Scan for the cell matching the given text and deliver its [x, y] coordinate at center. 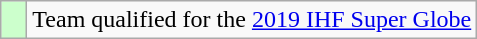
Team qualified for the 2019 IHF Super Globe [252, 20]
